Return (X, Y) of the center of cell containing provided text 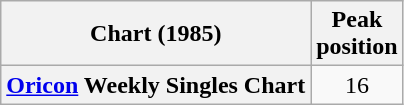
Oricon Weekly Singles Chart (156, 85)
Chart (1985) (156, 34)
16 (357, 85)
Peakposition (357, 34)
